Identify which cell holds the provided text, then report its (X, Y) central coordinate. 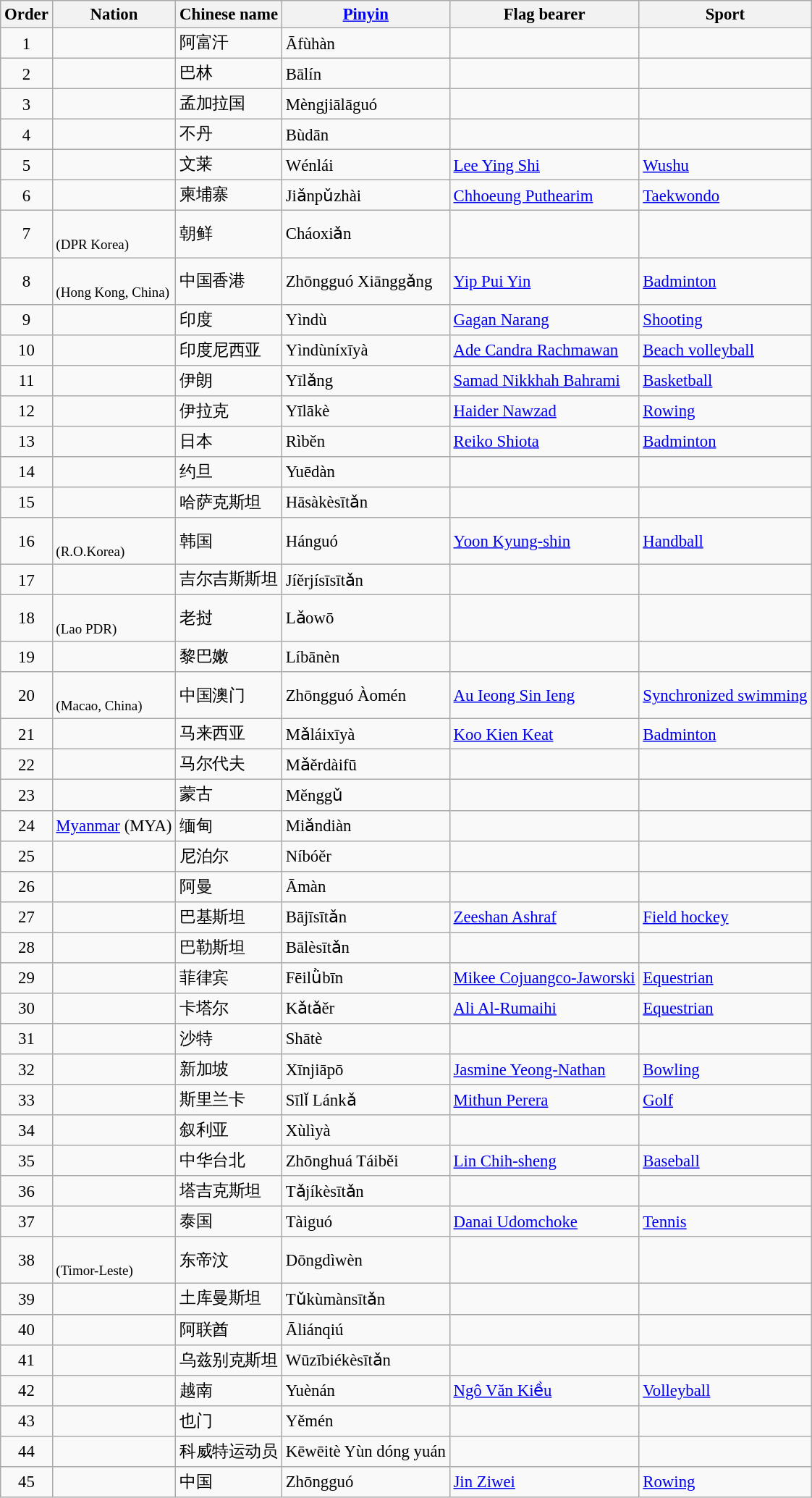
20 (26, 695)
Miǎndiàn (365, 825)
韩国 (229, 542)
Zeeshan Ashraf (544, 917)
马来西亚 (229, 734)
Mǎláixīyà (365, 734)
Bowling (725, 1069)
缅甸 (229, 825)
18 (26, 618)
38 (26, 1260)
Reiko Shiota (544, 442)
Xīnjiāpō (365, 1069)
Basketball (725, 380)
(Timor-Leste) (114, 1260)
Yip Pui Yin (544, 281)
36 (26, 1191)
阿富汗 (229, 43)
Yoon Kyung-shin (544, 542)
Mithun Perera (544, 1100)
Pinyin (365, 14)
Tàiguó (365, 1221)
31 (26, 1039)
42 (26, 1390)
中国香港 (229, 281)
巴林 (229, 74)
Ade Candra Rachmawan (544, 350)
Yìndù (365, 319)
11 (26, 380)
16 (26, 542)
约旦 (229, 472)
Bālèsītǎn (365, 948)
Rìběn (365, 442)
Zhōngguó Xiānggǎng (365, 281)
Samad Nikkhah Bahrami (544, 380)
伊拉克 (229, 411)
8 (26, 281)
印度 (229, 319)
Danai Udomchoke (544, 1221)
黎巴嫩 (229, 657)
Jin Ziwei (544, 1482)
35 (26, 1161)
哈萨克斯坦 (229, 502)
柬埔寨 (229, 195)
Hánguó (365, 542)
Mǎěrdàifū (365, 765)
Cháoxiǎn (365, 235)
Fēilǜbīn (365, 978)
塔吉克斯坦 (229, 1191)
Bùdān (365, 135)
阿联酋 (229, 1329)
老挝 (229, 618)
Kēwēitè Yùn dóng yuán (365, 1452)
Yīlǎng (365, 380)
32 (26, 1069)
Sport (725, 14)
Líbānèn (365, 657)
Golf (725, 1100)
不丹 (229, 135)
Ngô Văn Kiều (544, 1390)
泰国 (229, 1221)
日本 (229, 442)
也门 (229, 1421)
新加坡 (229, 1069)
马尔代夫 (229, 765)
Myanmar (MYA) (114, 825)
24 (26, 825)
Tennis (725, 1221)
Bājīsītǎn (365, 917)
中华台北 (229, 1161)
(R.O.Korea) (114, 542)
Lin Chih-sheng (544, 1161)
尼泊尔 (229, 856)
23 (26, 795)
25 (26, 856)
土库曼斯坦 (229, 1299)
45 (26, 1482)
Zhōngguó Àomén (365, 695)
40 (26, 1329)
(DPR Korea) (114, 235)
文莱 (229, 165)
印度尼西亚 (229, 350)
34 (26, 1130)
3 (26, 104)
1 (26, 43)
Jasmine Yeong-Nathan (544, 1069)
5 (26, 165)
Lee Ying Shi (544, 165)
Beach volleyball (725, 350)
吉尔吉斯斯坦 (229, 580)
Shooting (725, 319)
Zhōnghuá Táiběi (365, 1161)
2 (26, 74)
7 (26, 235)
阿曼 (229, 886)
Zhōngguó (365, 1482)
巴勒斯坦 (229, 948)
Yìndùníxīyà (365, 350)
Yuènán (365, 1390)
Āfùhàn (365, 43)
14 (26, 472)
Hāsàkèsītǎn (365, 502)
Tǔkùmànsītǎn (365, 1299)
中国澳门 (229, 695)
Yīlākè (365, 411)
10 (26, 350)
叙利亚 (229, 1130)
(Hong Kong, China) (114, 281)
Koo Kien Keat (544, 734)
Měnggǔ (365, 795)
Tǎjíkèsītǎn (365, 1191)
28 (26, 948)
30 (26, 1009)
44 (26, 1452)
Yuēdàn (365, 472)
Āmàn (365, 886)
Níbóěr (365, 856)
Sīlǐ Lánkǎ (365, 1100)
越南 (229, 1390)
Āliánqiú (365, 1329)
43 (26, 1421)
巴基斯坦 (229, 917)
沙特 (229, 1039)
26 (26, 886)
Chhoeung Puthearim (544, 195)
Baseball (725, 1161)
Shātè (365, 1039)
中国 (229, 1482)
Field hockey (725, 917)
4 (26, 135)
Xùlìyà (365, 1130)
Bālín (365, 74)
19 (26, 657)
Jíěrjísīsītǎn (365, 580)
孟加拉国 (229, 104)
(Lao PDR) (114, 618)
斯里兰卡 (229, 1100)
Yěmén (365, 1421)
9 (26, 319)
朝鲜 (229, 235)
Flag bearer (544, 14)
39 (26, 1299)
Chinese name (229, 14)
37 (26, 1221)
Mikee Cojuangco-Jaworski (544, 978)
Wushu (725, 165)
Taekwondo (725, 195)
Kǎtǎěr (365, 1009)
Lǎowō (365, 618)
科威特运动员 (229, 1452)
33 (26, 1100)
Ali Al-Rumaihi (544, 1009)
15 (26, 502)
Jiǎnpǔzhài (365, 195)
17 (26, 580)
41 (26, 1360)
21 (26, 734)
Gagan Narang (544, 319)
Au Ieong Sin Ieng (544, 695)
Mèngjiālāguó (365, 104)
12 (26, 411)
蒙古 (229, 795)
Handball (725, 542)
29 (26, 978)
东帝汶 (229, 1260)
Nation (114, 14)
Wénlái (365, 165)
13 (26, 442)
22 (26, 765)
Synchronized swimming (725, 695)
(Macao, China) (114, 695)
27 (26, 917)
Volleyball (725, 1390)
卡塔尔 (229, 1009)
乌兹别克斯坦 (229, 1360)
伊朗 (229, 380)
菲律宾 (229, 978)
6 (26, 195)
Dōngdìwèn (365, 1260)
Haider Nawzad (544, 411)
Order (26, 14)
Wūzībiékèsītǎn (365, 1360)
